Find where the given text appears and provide that cell's center as (x, y) coordinate. 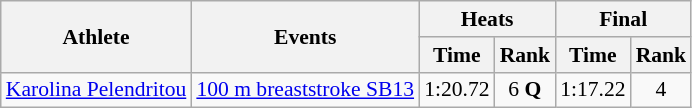
4 (662, 90)
Karolina Pelendritou (96, 90)
Final (623, 19)
6 Q (526, 90)
Athlete (96, 36)
Heats (487, 19)
Events (305, 36)
1:20.72 (456, 90)
1:17.22 (592, 90)
100 m breaststroke SB13 (305, 90)
